Provide the [X, Y] coordinate of the cell's center where the given text is located.  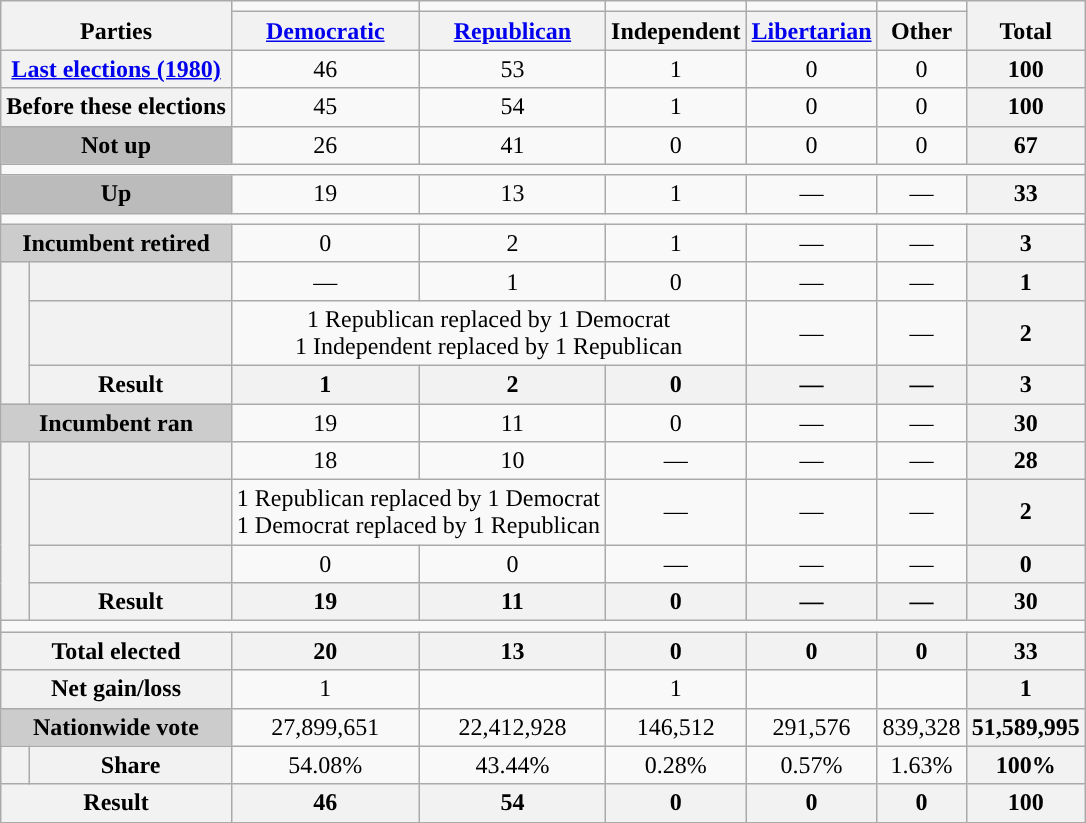
51,589,995 [1026, 727]
43.44% [512, 765]
0.57% [812, 765]
20 [325, 651]
Incumbent retired [116, 243]
Share [130, 765]
1.63% [922, 765]
45 [325, 107]
Before these elections [116, 107]
54.08% [325, 765]
291,576 [812, 727]
Not up [116, 145]
27,899,651 [325, 727]
Total [1026, 26]
Other [922, 31]
53 [512, 69]
67 [1026, 145]
Republican [512, 31]
10 [512, 461]
Democratic [325, 31]
Up [116, 194]
Last elections (1980) [116, 69]
Parties [116, 26]
100% [1026, 765]
Independent [676, 31]
Net gain/loss [116, 689]
18 [325, 461]
1 Republican replaced by 1 Democrat 1 Independent replaced by 1 Republican [488, 332]
28 [1026, 461]
0.28% [676, 765]
Libertarian [812, 31]
839,328 [922, 727]
22,412,928 [512, 727]
Incumbent ran [116, 423]
1 Republican replaced by 1 Democrat 1 Democrat replaced by 1 Republican [418, 512]
26 [325, 145]
41 [512, 145]
146,512 [676, 727]
Total elected [116, 651]
Nationwide vote [116, 727]
